Search for the cell housing the specified text and yield its [X, Y] center coordinate. 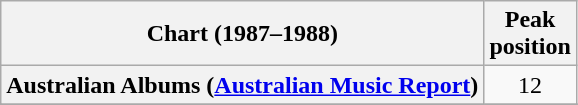
Peakposition [530, 34]
Chart (1987–1988) [242, 34]
12 [530, 85]
Australian Albums (Australian Music Report) [242, 85]
